Scan for the cell matching the given text and deliver its (x, y) coordinate at center. 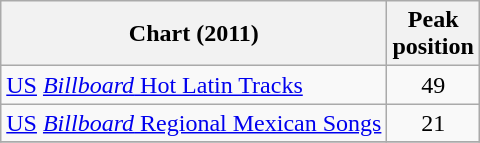
49 (433, 85)
Chart (2011) (194, 34)
21 (433, 123)
Peakposition (433, 34)
US Billboard Hot Latin Tracks (194, 85)
US Billboard Regional Mexican Songs (194, 123)
